Pinpoint the cell where the given text exists, returning its [X, Y] midpoint coordinate. 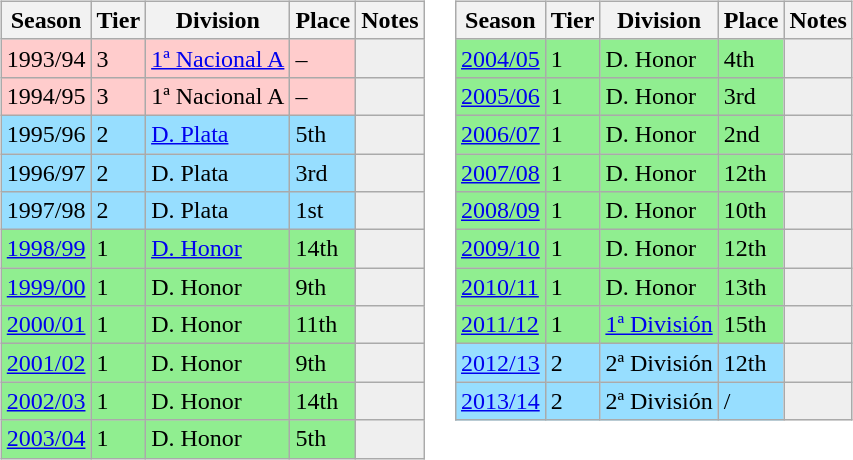
2012/13 [501, 363]
1996/97 [46, 173]
/ [751, 401]
2007/08 [501, 173]
2000/01 [46, 325]
1ª División [659, 325]
2006/07 [501, 134]
2004/05 [501, 58]
2008/09 [501, 211]
2nd [751, 134]
1999/00 [46, 287]
2002/03 [46, 401]
11th [323, 325]
2005/06 [501, 96]
13th [751, 287]
1998/99 [46, 249]
2009/10 [501, 249]
2001/02 [46, 363]
2013/14 [501, 401]
2011/12 [501, 325]
1993/94 [46, 58]
1995/96 [46, 134]
2003/04 [46, 439]
1997/98 [46, 211]
2010/11 [501, 287]
10th [751, 211]
1st [323, 211]
15th [751, 325]
1994/95 [46, 96]
4th [751, 58]
